Return the [x, y] coordinate for the center point of the cell that contains the specified text.  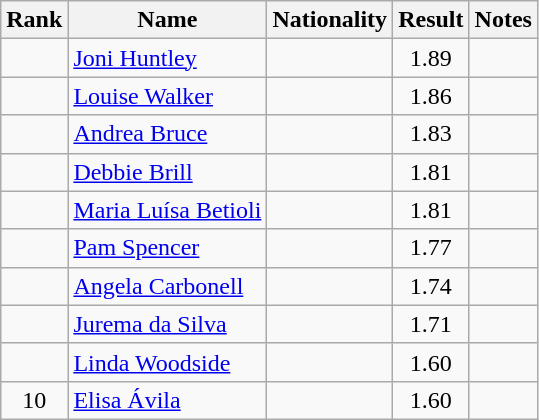
Nationality [330, 20]
Debbie Brill [168, 172]
1.89 [431, 58]
Result [431, 20]
Name [168, 20]
Pam Spencer [168, 248]
1.86 [431, 96]
Jurema da Silva [168, 324]
Angela Carbonell [168, 286]
Joni Huntley [168, 58]
1.71 [431, 324]
Louise Walker [168, 96]
1.83 [431, 134]
Rank [34, 20]
Andrea Bruce [168, 134]
Maria Luísa Betioli [168, 210]
Notes [503, 20]
Linda Woodside [168, 362]
Elisa Ávila [168, 400]
10 [34, 400]
1.77 [431, 248]
1.74 [431, 286]
